Determine the (X, Y) coordinate at the center of the cell enclosing the given text.  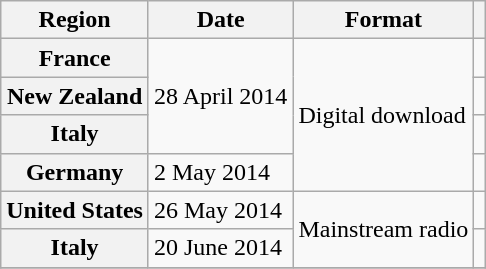
Date (220, 20)
Digital download (384, 115)
26 May 2014 (220, 210)
28 April 2014 (220, 96)
Mainstream radio (384, 229)
France (75, 58)
New Zealand (75, 96)
2 May 2014 (220, 172)
Germany (75, 172)
United States (75, 210)
Region (75, 20)
20 June 2014 (220, 248)
Format (384, 20)
